Find where the given text appears and provide that cell's center as [x, y] coordinate. 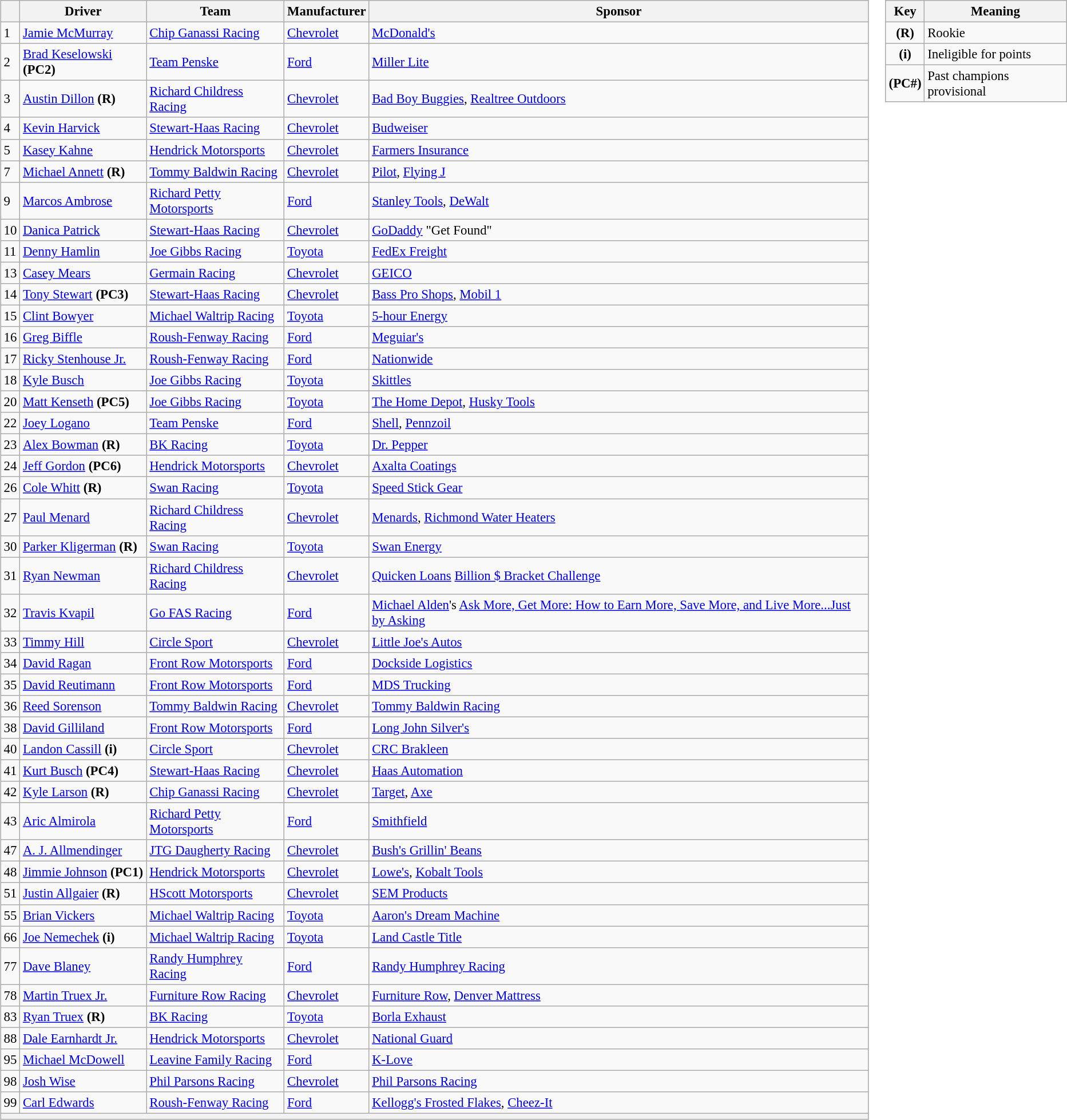
SEM Products [619, 893]
Farmers Insurance [619, 150]
Pilot, Flying J [619, 172]
55 [10, 915]
FedEx Freight [619, 251]
Go FAS Racing [215, 612]
Land Castle Title [619, 937]
National Guard [619, 1038]
Long John Silver's [619, 728]
18 [10, 380]
Swan Energy [619, 546]
Alex Bowman (R) [84, 445]
98 [10, 1081]
Furniture Row Racing [215, 995]
66 [10, 937]
13 [10, 273]
Martin Truex Jr. [84, 995]
88 [10, 1038]
48 [10, 872]
GoDaddy "Get Found" [619, 230]
Joey Logano [84, 423]
1 [10, 33]
Germain Racing [215, 273]
40 [10, 749]
30 [10, 546]
10 [10, 230]
David Gilliland [84, 728]
Little Joe's Autos [619, 642]
Brad Keselowski (PC2) [84, 62]
McDonald's [619, 33]
Miller Lite [619, 62]
7 [10, 172]
4 [10, 128]
38 [10, 728]
Haas Automation [619, 771]
(R) [905, 33]
Smithfield [619, 821]
Lowe's, Kobalt Tools [619, 872]
16 [10, 337]
(i) [905, 54]
27 [10, 517]
Greg Biffle [84, 337]
Quicken Loans Billion $ Bracket Challenge [619, 575]
Landon Cassill (i) [84, 749]
83 [10, 1016]
Manufacturer [327, 11]
Clint Bowyer [84, 316]
A. J. Allmendinger [84, 851]
Josh Wise [84, 1081]
Ineligible for points [995, 54]
Leavine Family Racing [215, 1060]
GEICO [619, 273]
(PC#) [905, 84]
Dale Earnhardt Jr. [84, 1038]
Tony Stewart (PC3) [84, 295]
MDS Trucking [619, 685]
Dockside Logistics [619, 663]
Cole Whitt (R) [84, 488]
Kevin Harvick [84, 128]
Carl Edwards [84, 1103]
Parker Kligerman (R) [84, 546]
Target, Axe [619, 792]
CRC Brakleen [619, 749]
2 [10, 62]
Furniture Row, Denver Mattress [619, 995]
Ryan Truex (R) [84, 1016]
77 [10, 966]
Ricky Stenhouse Jr. [84, 359]
Sponsor [619, 11]
Austin Dillon (R) [84, 100]
34 [10, 663]
Kyle Busch [84, 380]
Brian Vickers [84, 915]
Nationwide [619, 359]
5 [10, 150]
Jeff Gordon (PC6) [84, 466]
Key [905, 11]
32 [10, 612]
Justin Allgaier (R) [84, 893]
36 [10, 706]
Driver [84, 11]
47 [10, 851]
Paul Menard [84, 517]
Meaning [995, 11]
3 [10, 100]
Marcos Ambrose [84, 200]
Axalta Coatings [619, 466]
Ryan Newman [84, 575]
The Home Depot, Husky Tools [619, 402]
Timmy Hill [84, 642]
Michael Alden's Ask More, Get More: How to Earn More, Save More, and Live More...Just by Asking [619, 612]
23 [10, 445]
17 [10, 359]
95 [10, 1060]
9 [10, 200]
Stanley Tools, DeWalt [619, 200]
78 [10, 995]
Rookie [995, 33]
Kurt Busch (PC4) [84, 771]
35 [10, 685]
HScott Motorsports [215, 893]
15 [10, 316]
Dr. Pepper [619, 445]
51 [10, 893]
Danica Patrick [84, 230]
Bad Boy Buggies, Realtree Outdoors [619, 100]
Aaron's Dream Machine [619, 915]
Team [215, 11]
22 [10, 423]
Kellogg's Frosted Flakes, Cheez-It [619, 1103]
K-Love [619, 1060]
Meguiar's [619, 337]
20 [10, 402]
Dave Blaney [84, 966]
Budweiser [619, 128]
Bush's Grillin' Beans [619, 851]
Aric Almirola [84, 821]
Borla Exhaust [619, 1016]
Menards, Richmond Water Heaters [619, 517]
41 [10, 771]
Jamie McMurray [84, 33]
Travis Kvapil [84, 612]
Michael Annett (R) [84, 172]
Shell, Pennzoil [619, 423]
David Reutimann [84, 685]
26 [10, 488]
Skittles [619, 380]
Matt Kenseth (PC5) [84, 402]
David Ragan [84, 663]
11 [10, 251]
24 [10, 466]
Denny Hamlin [84, 251]
Kyle Larson (R) [84, 792]
Kasey Kahne [84, 150]
43 [10, 821]
Casey Mears [84, 273]
JTG Daugherty Racing [215, 851]
42 [10, 792]
31 [10, 575]
Bass Pro Shops, Mobil 1 [619, 295]
Past champions provisional [995, 84]
Joe Nemechek (i) [84, 937]
99 [10, 1103]
5-hour Energy [619, 316]
Michael McDowell [84, 1060]
14 [10, 295]
Speed Stick Gear [619, 488]
Reed Sorenson [84, 706]
33 [10, 642]
Jimmie Johnson (PC1) [84, 872]
